Determine the (x, y) coordinate at the center of the cell enclosing the given text.  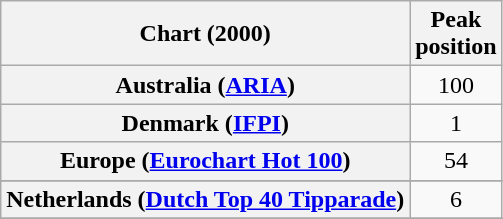
Chart (2000) (206, 34)
Denmark (IFPI) (206, 123)
100 (456, 85)
1 (456, 123)
Australia (ARIA) (206, 85)
6 (456, 199)
Netherlands (Dutch Top 40 Tipparade) (206, 199)
54 (456, 161)
Peakposition (456, 34)
Europe (Eurochart Hot 100) (206, 161)
